Provide the [x, y] coordinate of the cell's center where the given text is located.  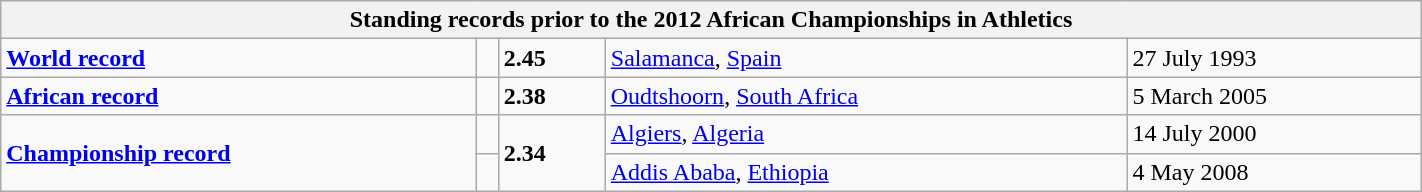
Salamanca, Spain [866, 58]
4 May 2008 [1274, 172]
5 March 2005 [1274, 96]
Championship record [238, 153]
Oudtshoorn, South Africa [866, 96]
Algiers, Algeria [866, 134]
27 July 1993 [1274, 58]
Addis Ababa, Ethiopia [866, 172]
2.34 [552, 153]
2.38 [552, 96]
African record [238, 96]
World record [238, 58]
14 July 2000 [1274, 134]
2.45 [552, 58]
Standing records prior to the 2012 African Championships in Athletics [711, 20]
